For the text-containing cell, return its midpoint in (X, Y) coordinate format. 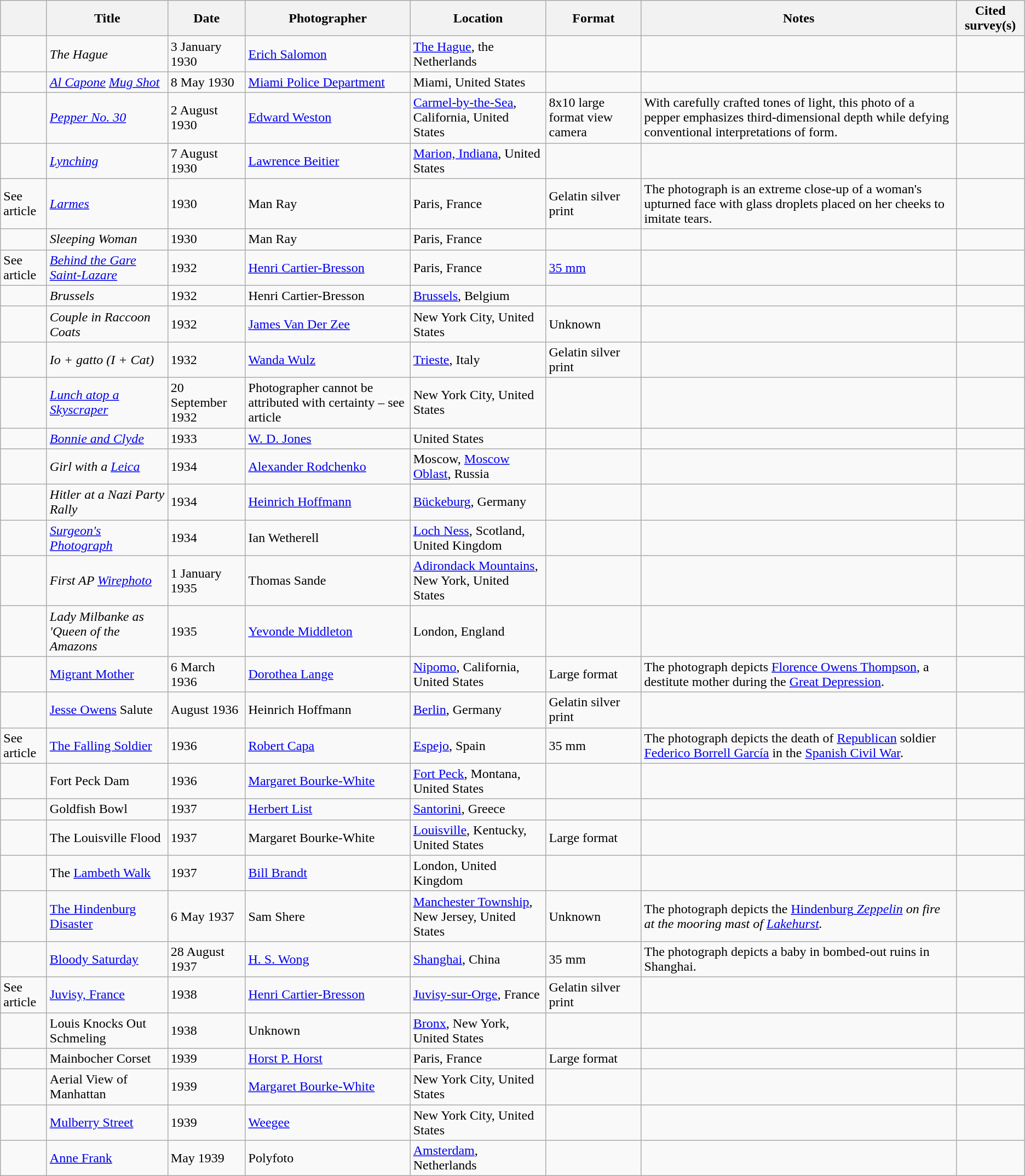
Juvisy-sur-Orge, France (478, 994)
1935 (206, 631)
28 August 1937 (206, 959)
The photograph depicts the death of Republican soldier Federico Borrell García in the Spanish Civil War. (798, 746)
Anne Frank (107, 1158)
7 August 1930 (206, 161)
Wanda Wulz (327, 359)
Migrant Mother (107, 675)
Loch Ness, Scotland, United Kingdom (478, 538)
Louis Knocks Out Schmeling (107, 1030)
Amsterdam, Netherlands (478, 1158)
Thomas Sande (327, 581)
The Lambeth Walk (107, 873)
Goldfish Bowl (107, 809)
August 1936 (206, 710)
Louisville, Kentucky, United States (478, 838)
The photograph depicts the Hindenburg Zeppelin on fire at the mooring mast of Lakehurst. (798, 916)
Moscow, Moscow Oblast, Russia (478, 466)
Juvisy, France (107, 994)
Brussels, Belgium (478, 296)
Manchester Township, New Jersey, United States (478, 916)
Polyfoto (327, 1158)
Location (478, 19)
The Louisville Flood (107, 838)
Pepper No. 30 (107, 118)
Yevonde Middleton (327, 631)
Brussels (107, 296)
Sleeping Woman (107, 239)
London, United Kingdom (478, 873)
Berlin, Germany (478, 710)
Fort Peck Dam (107, 781)
Lawrence Beitier (327, 161)
Mulberry Street (107, 1122)
Erich Salomon (327, 54)
United States (478, 439)
Santorini, Greece (478, 809)
Dorothea Lange (327, 675)
Nipomo, California, United States (478, 675)
Weegee (327, 1122)
8x10 large format view camera (594, 118)
First AP Wirephoto (107, 581)
Cited survey(s) (990, 19)
Carmel-by-the-Sea, California, United States (478, 118)
The photograph depicts Florence Owens Thompson, a destitute mother during the Great Depression. (798, 675)
2 August 1930 (206, 118)
1 January 1935 (206, 581)
Bückeburg, Germany (478, 503)
Lynching (107, 161)
Notes (798, 19)
W. D. Jones (327, 439)
The Hindenburg Disaster (107, 916)
6 March 1936 (206, 675)
The photograph depicts a baby in bombed-out ruins in Shanghai. (798, 959)
Photographer (327, 19)
Horst P. Horst (327, 1059)
Shanghai, China (478, 959)
Henri Cartier‐Bresson (327, 994)
Io + gatto (I + Cat) (107, 359)
Herbert List (327, 809)
Bill Brandt (327, 873)
London, England (478, 631)
Miami, United States (478, 82)
Hitler at a Nazi Party Rally (107, 503)
The Hague, the Netherlands (478, 54)
Al Capone Mug Shot (107, 82)
H. S. Wong (327, 959)
The Hague (107, 54)
Lady Milbanke as 'Queen of the Amazons (107, 631)
With carefully crafted tones of light, this photo of a pepper emphasizes third-dimensional depth while defying conventional interpretations of form. (798, 118)
8 May 1930 (206, 82)
Surgeon's Photograph (107, 538)
Marion, Indiana, United States (478, 161)
Larmes (107, 204)
Bloody Saturday (107, 959)
Lunch atop a Skyscraper (107, 402)
Aerial View of Manhattan (107, 1087)
Trieste, Italy (478, 359)
Date (206, 19)
Jesse Owens Salute (107, 710)
Ian Wetherell (327, 538)
Mainbocher Corset (107, 1059)
James Van Der Zee (327, 324)
6 May 1937 (206, 916)
Photographer cannot be attributed with certainty – see article (327, 402)
May 1939 (206, 1158)
Bronx, New York, United States (478, 1030)
Bonnie and Clyde (107, 439)
The photograph is an extreme close-up of a woman's upturned face with glass droplets placed on her cheeks to imitate tears. (798, 204)
Fort Peck, Montana, United States (478, 781)
1933 (206, 439)
Adirondack Mountains, New York, United States (478, 581)
Format (594, 19)
Miami Police Department (327, 82)
Sam Shere (327, 916)
Title (107, 19)
Espejo, Spain (478, 746)
Behind the Gare Saint-Lazare (107, 267)
Edward Weston (327, 118)
Girl with a Leica (107, 466)
Couple in Raccoon Coats (107, 324)
Alexander Rodchenko (327, 466)
3 January 1930 (206, 54)
The Falling Soldier (107, 746)
Robert Capa (327, 746)
20 September 1932 (206, 402)
